Extract the (X, Y) coordinate from the center of the cell holding the provided text.  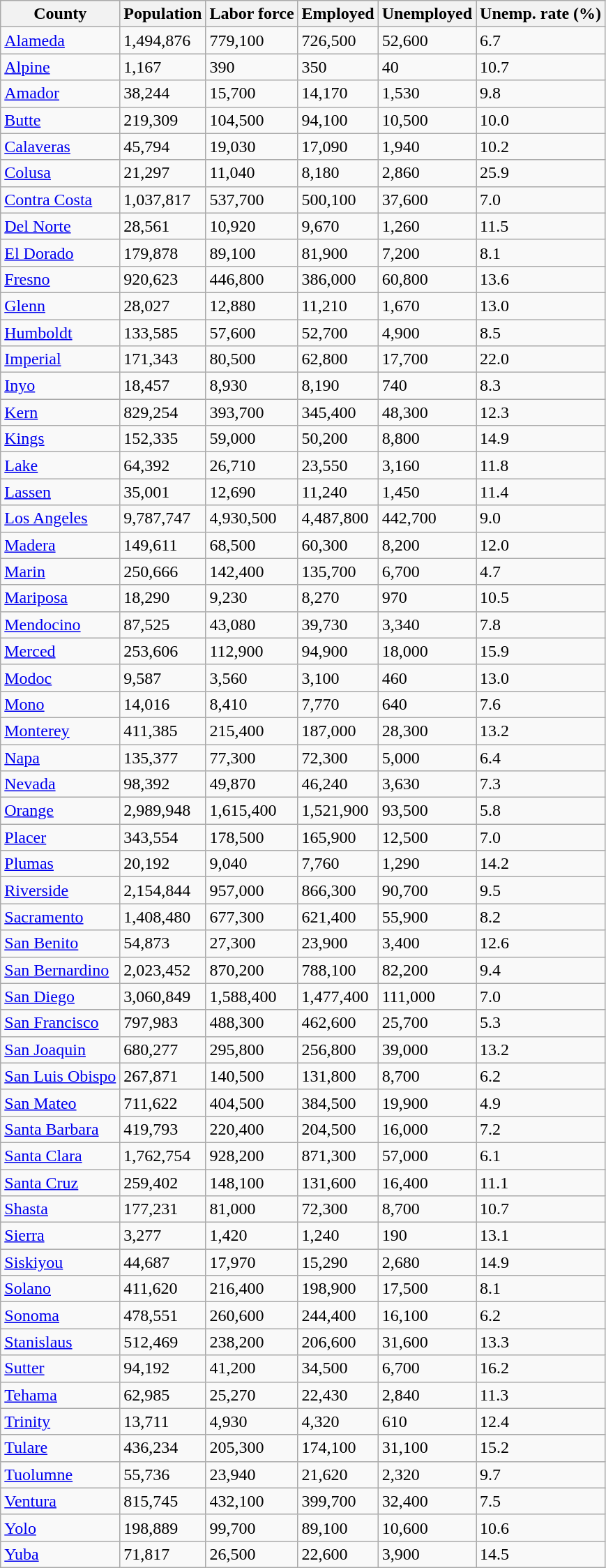
10,920 (252, 226)
57,600 (252, 333)
28,561 (163, 226)
2,154,844 (163, 890)
419,793 (163, 1129)
12.6 (541, 943)
11,210 (338, 306)
62,800 (338, 359)
10.0 (541, 120)
7.6 (541, 704)
133,585 (163, 333)
345,400 (338, 412)
13,711 (163, 1421)
17,500 (427, 1289)
48,300 (427, 412)
11,240 (338, 492)
Humboldt (60, 333)
23,900 (338, 943)
Employed (338, 14)
7,200 (427, 253)
81,000 (252, 1209)
60,300 (338, 545)
Mono (60, 704)
Colusa (60, 173)
Nevada (60, 784)
928,200 (252, 1156)
22,430 (338, 1395)
244,400 (338, 1315)
31,100 (427, 1448)
11.5 (541, 226)
148,100 (252, 1183)
11.8 (541, 465)
Kings (60, 439)
Solano (60, 1289)
12,690 (252, 492)
198,889 (163, 1528)
797,983 (163, 1023)
8.5 (541, 333)
Sutter (60, 1368)
5.8 (541, 811)
13.6 (541, 279)
1,521,900 (338, 811)
12,880 (252, 306)
3,160 (427, 465)
27,300 (252, 943)
87,525 (163, 625)
9,787,747 (163, 518)
256,800 (338, 1050)
31,600 (427, 1342)
1,408,480 (163, 917)
640 (427, 704)
12.0 (541, 545)
8,180 (338, 173)
Contra Costa (60, 200)
94,192 (163, 1368)
260,600 (252, 1315)
14,016 (163, 704)
1,670 (427, 306)
112,900 (252, 651)
22.0 (541, 359)
5.3 (541, 1023)
San Benito (60, 943)
788,100 (338, 970)
55,900 (427, 917)
436,234 (163, 1448)
3,100 (338, 678)
131,600 (338, 1183)
478,551 (163, 1315)
621,400 (338, 917)
County (60, 14)
866,300 (338, 890)
17,090 (338, 147)
9.0 (541, 518)
1,260 (427, 226)
205,300 (252, 1448)
Santa Barbara (60, 1129)
2,320 (427, 1474)
28,300 (427, 731)
1,530 (427, 94)
Los Angeles (60, 518)
432,100 (252, 1501)
384,500 (338, 1103)
54,873 (163, 943)
38,244 (163, 94)
50,200 (338, 439)
41,200 (252, 1368)
39,730 (338, 625)
920,623 (163, 279)
35,001 (163, 492)
11,040 (252, 173)
32,400 (427, 1501)
871,300 (338, 1156)
1,588,400 (252, 996)
135,377 (163, 757)
411,385 (163, 731)
16,000 (427, 1129)
Tehama (60, 1395)
7,770 (338, 704)
250,666 (163, 572)
Placer (60, 837)
59,000 (252, 439)
Lassen (60, 492)
1,940 (427, 147)
Imperial (60, 359)
6.4 (541, 757)
14.2 (541, 864)
10.5 (541, 598)
25,270 (252, 1395)
216,400 (252, 1289)
46,240 (338, 784)
San Diego (60, 996)
726,500 (338, 40)
140,500 (252, 1076)
411,620 (163, 1289)
9,040 (252, 864)
94,100 (338, 120)
442,700 (427, 518)
3,060,849 (163, 996)
Mendocino (60, 625)
94,900 (338, 651)
149,611 (163, 545)
198,900 (338, 1289)
Mariposa (60, 598)
204,500 (338, 1129)
610 (427, 1421)
238,200 (252, 1342)
Amador (60, 94)
3,560 (252, 678)
7,760 (338, 864)
4,930,500 (252, 518)
23,940 (252, 1474)
7.8 (541, 625)
San Mateo (60, 1103)
Riverside (60, 890)
8,190 (338, 386)
19,030 (252, 147)
2,860 (427, 173)
1,420 (252, 1236)
1,477,400 (338, 996)
165,900 (338, 837)
537,700 (252, 200)
Shasta (60, 1209)
343,554 (163, 837)
15,290 (338, 1262)
815,745 (163, 1501)
386,000 (338, 279)
68,500 (252, 545)
Fresno (60, 279)
Glenn (60, 306)
512,469 (163, 1342)
40 (427, 67)
462,600 (338, 1023)
9.8 (541, 94)
45,794 (163, 147)
4,487,800 (338, 518)
15,700 (252, 94)
3,630 (427, 784)
2,680 (427, 1262)
44,687 (163, 1262)
17,970 (252, 1262)
99,700 (252, 1528)
3,340 (427, 625)
23,550 (338, 465)
11.4 (541, 492)
179,878 (163, 253)
187,000 (338, 731)
215,400 (252, 731)
El Dorado (60, 253)
4.9 (541, 1103)
37,600 (427, 200)
1,167 (163, 67)
16.2 (541, 1368)
393,700 (252, 412)
16,100 (427, 1315)
10,500 (427, 120)
Sonoma (60, 1315)
4,320 (338, 1421)
64,392 (163, 465)
Alameda (60, 40)
957,000 (252, 890)
Napa (60, 757)
12,500 (427, 837)
2,989,948 (163, 811)
4.7 (541, 572)
Yuba (60, 1554)
16,400 (427, 1183)
Trinity (60, 1421)
711,622 (163, 1103)
Madera (60, 545)
500,100 (338, 200)
71,817 (163, 1554)
3,277 (163, 1236)
Modoc (60, 678)
Sierra (60, 1236)
8.2 (541, 917)
2,840 (427, 1395)
7.5 (541, 1501)
Lake (60, 465)
177,231 (163, 1209)
Tulare (60, 1448)
21,620 (338, 1474)
Siskiyou (60, 1262)
11.1 (541, 1183)
Tuolumne (60, 1474)
12.3 (541, 412)
6.7 (541, 40)
404,500 (252, 1103)
49,870 (252, 784)
178,500 (252, 837)
Santa Cruz (60, 1183)
111,000 (427, 996)
San Joaquin (60, 1050)
Yolo (60, 1528)
9,587 (163, 678)
57,000 (427, 1156)
740 (427, 386)
77,300 (252, 757)
San Francisco (60, 1023)
19,900 (427, 1103)
677,300 (252, 917)
350 (338, 67)
1,615,400 (252, 811)
52,600 (427, 40)
Labor force (252, 14)
90,700 (427, 890)
870,200 (252, 970)
680,277 (163, 1050)
4,900 (427, 333)
267,871 (163, 1076)
2,023,452 (163, 970)
43,080 (252, 625)
14,170 (338, 94)
1,494,876 (163, 40)
Marin (60, 572)
39,000 (427, 1050)
18,457 (163, 386)
82,200 (427, 970)
135,700 (338, 572)
20,192 (163, 864)
8,200 (427, 545)
253,606 (163, 651)
399,700 (338, 1501)
San Bernardino (60, 970)
7.2 (541, 1129)
93,500 (427, 811)
10.6 (541, 1528)
171,343 (163, 359)
Del Norte (60, 226)
18,000 (427, 651)
190 (427, 1236)
18,290 (163, 598)
9,670 (338, 226)
131,800 (338, 1076)
174,100 (338, 1448)
22,600 (338, 1554)
3,400 (427, 943)
14.5 (541, 1554)
Calaveras (60, 147)
Alpine (60, 67)
10.2 (541, 147)
Monterey (60, 731)
52,700 (338, 333)
Butte (60, 120)
Ventura (60, 1501)
Orange (60, 811)
Stanislaus (60, 1342)
446,800 (252, 279)
152,335 (163, 439)
25.9 (541, 173)
12.4 (541, 1421)
1,762,754 (163, 1156)
10,600 (427, 1528)
55,736 (163, 1474)
6.1 (541, 1156)
80,500 (252, 359)
Merced (60, 651)
220,400 (252, 1129)
142,400 (252, 572)
970 (427, 598)
15.9 (541, 651)
26,500 (252, 1554)
259,402 (163, 1183)
25,700 (427, 1023)
13.1 (541, 1236)
8.3 (541, 386)
7.3 (541, 784)
Inyo (60, 386)
390 (252, 67)
11.3 (541, 1395)
28,027 (163, 306)
9.5 (541, 890)
8,930 (252, 386)
9,230 (252, 598)
Santa Clara (60, 1156)
34,500 (338, 1368)
295,800 (252, 1050)
206,600 (338, 1342)
829,254 (163, 412)
21,297 (163, 173)
1,240 (338, 1236)
Kern (60, 412)
460 (427, 678)
98,392 (163, 784)
Unemp. rate (%) (541, 14)
Sacramento (60, 917)
15.2 (541, 1448)
4,930 (252, 1421)
9.7 (541, 1474)
Unemployed (427, 14)
104,500 (252, 120)
488,300 (252, 1023)
San Luis Obispo (60, 1076)
Plumas (60, 864)
62,985 (163, 1395)
17,700 (427, 359)
13.3 (541, 1342)
26,710 (252, 465)
1,450 (427, 492)
779,100 (252, 40)
8,270 (338, 598)
8,410 (252, 704)
1,037,817 (163, 200)
219,309 (163, 120)
60,800 (427, 279)
8,800 (427, 439)
3,900 (427, 1554)
Population (163, 14)
81,900 (338, 253)
1,290 (427, 864)
9.4 (541, 970)
5,000 (427, 757)
